Determine the (X, Y) coordinate at the center of the cell enclosing the given text.  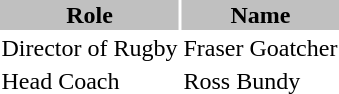
Fraser Goatcher (260, 48)
Name (260, 15)
Role (90, 15)
Director of Rugby (90, 48)
